For the text-containing cell, return its midpoint in [X, Y] coordinate format. 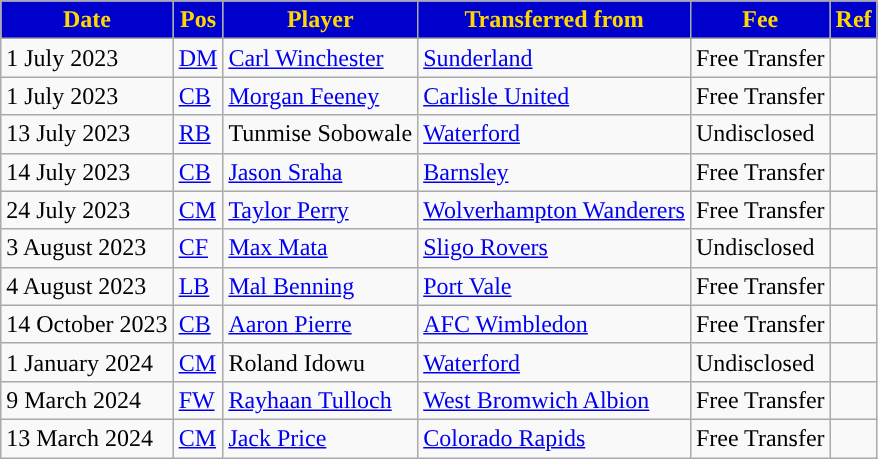
AFC Wimbledon [554, 324]
Tunmise Sobowale [320, 134]
Sunderland [554, 58]
Taylor Perry [320, 210]
Colorado Rapids [554, 438]
9 March 2024 [87, 400]
13 July 2023 [87, 134]
4 August 2023 [87, 286]
Aaron Pierre [320, 324]
Transferred from [554, 20]
Mal Benning [320, 286]
Jason Sraha [320, 172]
Max Mata [320, 248]
LB [198, 286]
Pos [198, 20]
Barnsley [554, 172]
Wolverhampton Wanderers [554, 210]
Fee [760, 20]
Carl Winchester [320, 58]
DM [198, 58]
1 January 2024 [87, 362]
Ref [854, 20]
Player [320, 20]
24 July 2023 [87, 210]
Morgan Feeney [320, 96]
Sligo Rovers [554, 248]
14 October 2023 [87, 324]
Rayhaan Tulloch [320, 400]
CF [198, 248]
Port Vale [554, 286]
West Bromwich Albion [554, 400]
13 March 2024 [87, 438]
Carlisle United [554, 96]
Date [87, 20]
Jack Price [320, 438]
3 August 2023 [87, 248]
FW [198, 400]
14 July 2023 [87, 172]
Roland Idowu [320, 362]
RB [198, 134]
